Detect which cell encompasses the target text, then output its (X, Y) center coordinate. 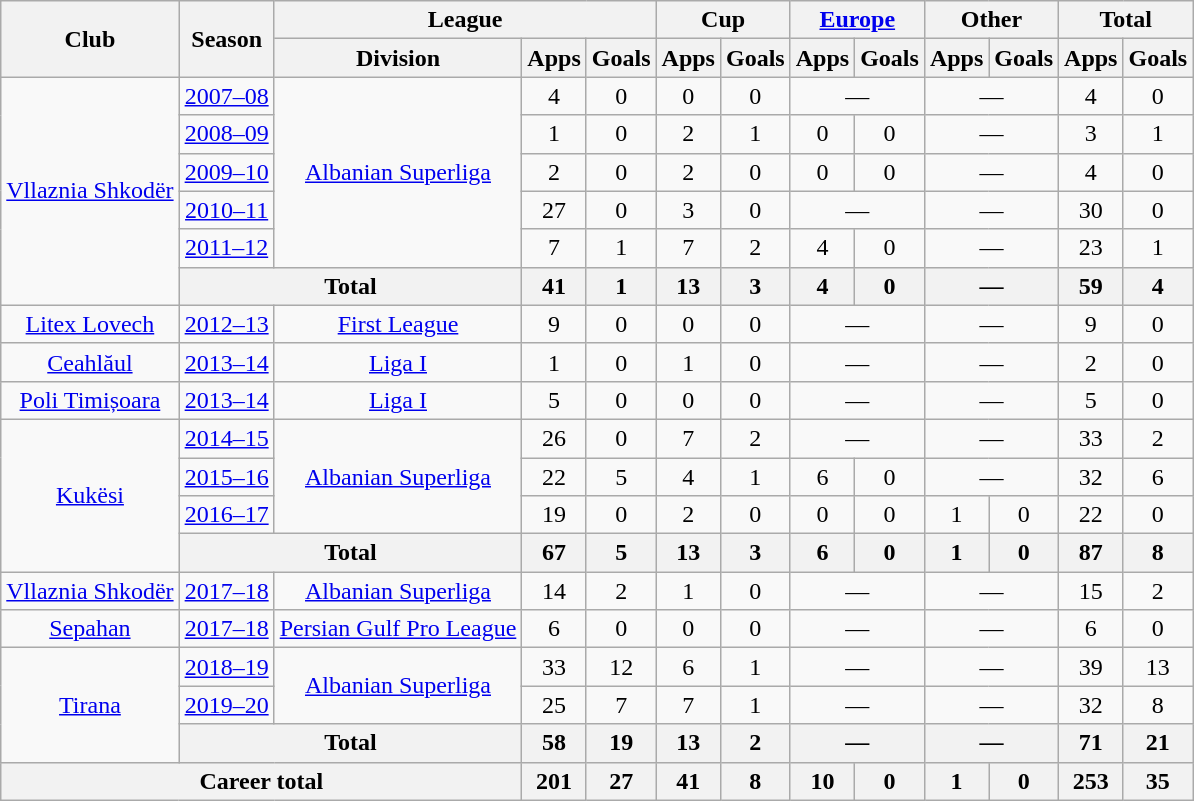
253 (1091, 781)
2007–08 (226, 96)
201 (554, 781)
10 (822, 781)
Persian Gulf Pro League (398, 629)
2009–10 (226, 172)
25 (554, 705)
Litex Lovech (90, 324)
Europe (857, 20)
2010–11 (226, 210)
26 (554, 438)
2019–20 (226, 705)
2008–09 (226, 134)
58 (554, 743)
Cup (723, 20)
Division (398, 58)
Season (226, 39)
67 (554, 553)
Club (90, 39)
2014–15 (226, 438)
71 (1091, 743)
2012–13 (226, 324)
23 (1091, 248)
2018–19 (226, 667)
15 (1091, 591)
Tirana (90, 705)
87 (1091, 553)
League (465, 20)
Ceahlăul (90, 362)
2011–12 (226, 248)
35 (1158, 781)
12 (621, 667)
59 (1091, 286)
Career total (262, 781)
30 (1091, 210)
2015–16 (226, 477)
Kukësi (90, 495)
21 (1158, 743)
2016–17 (226, 515)
39 (1091, 667)
14 (554, 591)
Other (991, 20)
Poli Timișoara (90, 400)
First League (398, 324)
Sepahan (90, 629)
